Provide the [x, y] coordinate of the cell's center where the given text is located.  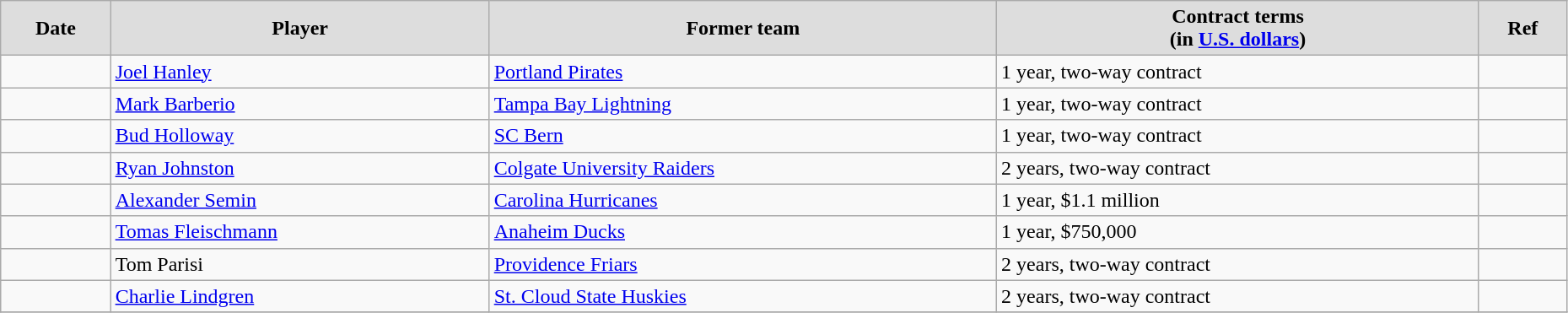
Anaheim Ducks [742, 232]
Ryan Johnston [300, 168]
Player [300, 29]
1 year, $1.1 million [1238, 200]
Charlie Lindgren [300, 296]
St. Cloud State Huskies [742, 296]
Mark Barberio [300, 104]
Joel Hanley [300, 72]
SC Bern [742, 136]
Ref [1522, 29]
Tomas Fleischmann [300, 232]
Carolina Hurricanes [742, 200]
Bud Holloway [300, 136]
Portland Pirates [742, 72]
Former team [742, 29]
Providence Friars [742, 264]
1 year, $750,000 [1238, 232]
Alexander Semin [300, 200]
Contract terms(in U.S. dollars) [1238, 29]
Tampa Bay Lightning [742, 104]
Tom Parisi [300, 264]
Colgate University Raiders [742, 168]
Date [56, 29]
